Scan for the cell matching the given text and deliver its [x, y] coordinate at center. 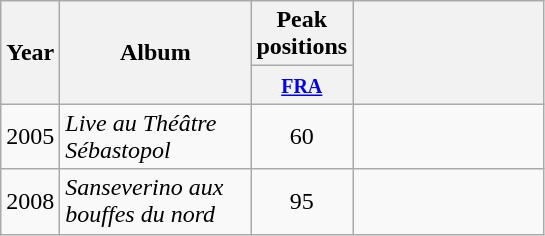
2005 [30, 136]
Peak positions [302, 34]
95 [302, 202]
2008 [30, 202]
Album [156, 52]
60 [302, 136]
FRA [302, 85]
Live au Théâtre Sébastopol [156, 136]
Year [30, 52]
Sanseverino aux bouffes du nord [156, 202]
